Scan for the cell matching the given text and deliver its [x, y] coordinate at center. 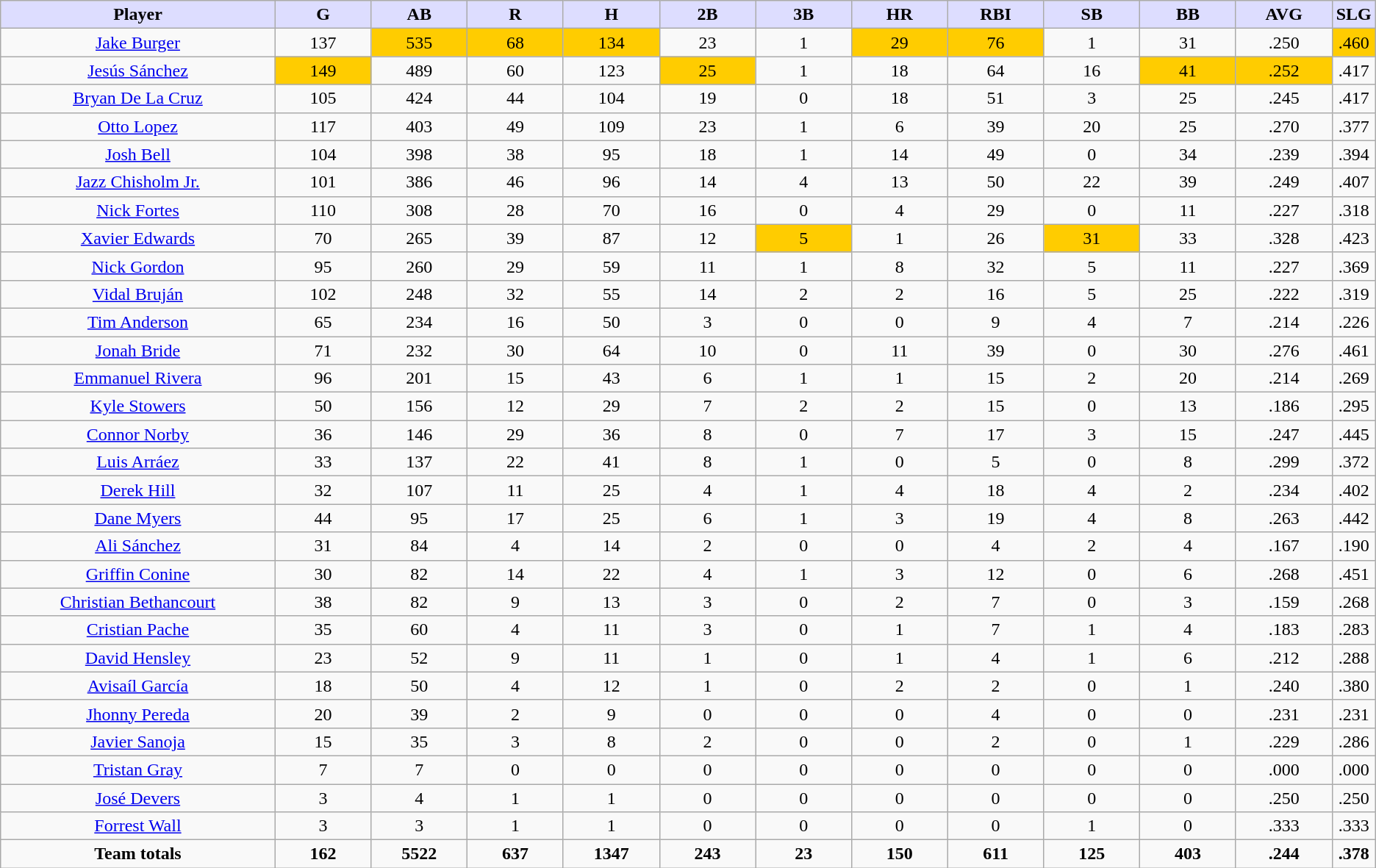
.240 [1283, 686]
Ali Sánchez [138, 546]
.229 [1283, 742]
149 [323, 71]
3B [804, 15]
Connor Norby [138, 434]
Avisaíl García [138, 686]
.183 [1283, 630]
.402 [1354, 490]
76 [995, 43]
55 [612, 294]
.378 [1354, 854]
65 [323, 322]
134 [612, 43]
Tristan Gray [138, 770]
Derek Hill [138, 490]
162 [323, 854]
.159 [1283, 602]
84 [419, 546]
1347 [612, 854]
386 [419, 182]
.442 [1354, 518]
Tim Anderson [138, 322]
146 [419, 434]
.234 [1283, 490]
Griffin Conine [138, 574]
265 [419, 238]
.244 [1283, 854]
.186 [1283, 406]
Nick Gordon [138, 266]
.245 [1283, 98]
234 [419, 322]
.269 [1354, 379]
107 [419, 490]
Xavier Edwards [138, 238]
HR [900, 15]
68 [516, 43]
.377 [1354, 126]
.249 [1283, 182]
.276 [1283, 351]
SB [1092, 15]
.369 [1354, 266]
87 [612, 238]
AB [419, 15]
.222 [1283, 294]
Emmanuel Rivera [138, 379]
Josh Bell [138, 154]
SLG [1354, 15]
.423 [1354, 238]
Jake Burger [138, 43]
.319 [1354, 294]
AVG [1283, 15]
101 [323, 182]
243 [707, 854]
Christian Bethancourt [138, 602]
.295 [1354, 406]
G [323, 15]
.461 [1354, 351]
.460 [1354, 43]
.270 [1283, 126]
Team totals [138, 854]
260 [419, 266]
Javier Sanoja [138, 742]
Luis Arráez [138, 462]
.299 [1283, 462]
424 [419, 98]
.283 [1354, 630]
Bryan De La Cruz [138, 98]
.212 [1283, 658]
123 [612, 71]
102 [323, 294]
.380 [1354, 686]
10 [707, 351]
110 [323, 210]
Dane Myers [138, 518]
José Devers [138, 797]
308 [419, 210]
232 [419, 351]
.288 [1354, 658]
Jesús Sánchez [138, 71]
Vidal Bruján [138, 294]
105 [323, 98]
.445 [1354, 434]
156 [419, 406]
637 [516, 854]
Player [138, 15]
Cristian Pache [138, 630]
489 [419, 71]
Kyle Stowers [138, 406]
535 [419, 43]
26 [995, 238]
.167 [1283, 546]
.286 [1354, 742]
28 [516, 210]
51 [995, 98]
.247 [1283, 434]
BB [1188, 15]
52 [419, 658]
.252 [1283, 71]
125 [1092, 854]
Jonah Bride [138, 351]
117 [323, 126]
Jhonny Pereda [138, 714]
R [516, 15]
398 [419, 154]
201 [419, 379]
.190 [1354, 546]
Nick Fortes [138, 210]
.328 [1283, 238]
.226 [1354, 322]
.318 [1354, 210]
43 [612, 379]
150 [900, 854]
Forrest Wall [138, 826]
H [612, 15]
46 [516, 182]
34 [1188, 154]
Jazz Chisholm Jr. [138, 182]
109 [612, 126]
71 [323, 351]
2B [707, 15]
.239 [1283, 154]
.451 [1354, 574]
.394 [1354, 154]
248 [419, 294]
RBI [995, 15]
David Hensley [138, 658]
5522 [419, 854]
59 [612, 266]
.263 [1283, 518]
611 [995, 854]
.407 [1354, 182]
.372 [1354, 462]
Otto Lopez [138, 126]
